Determine the [x, y] coordinate at the center of the cell enclosing the given text.  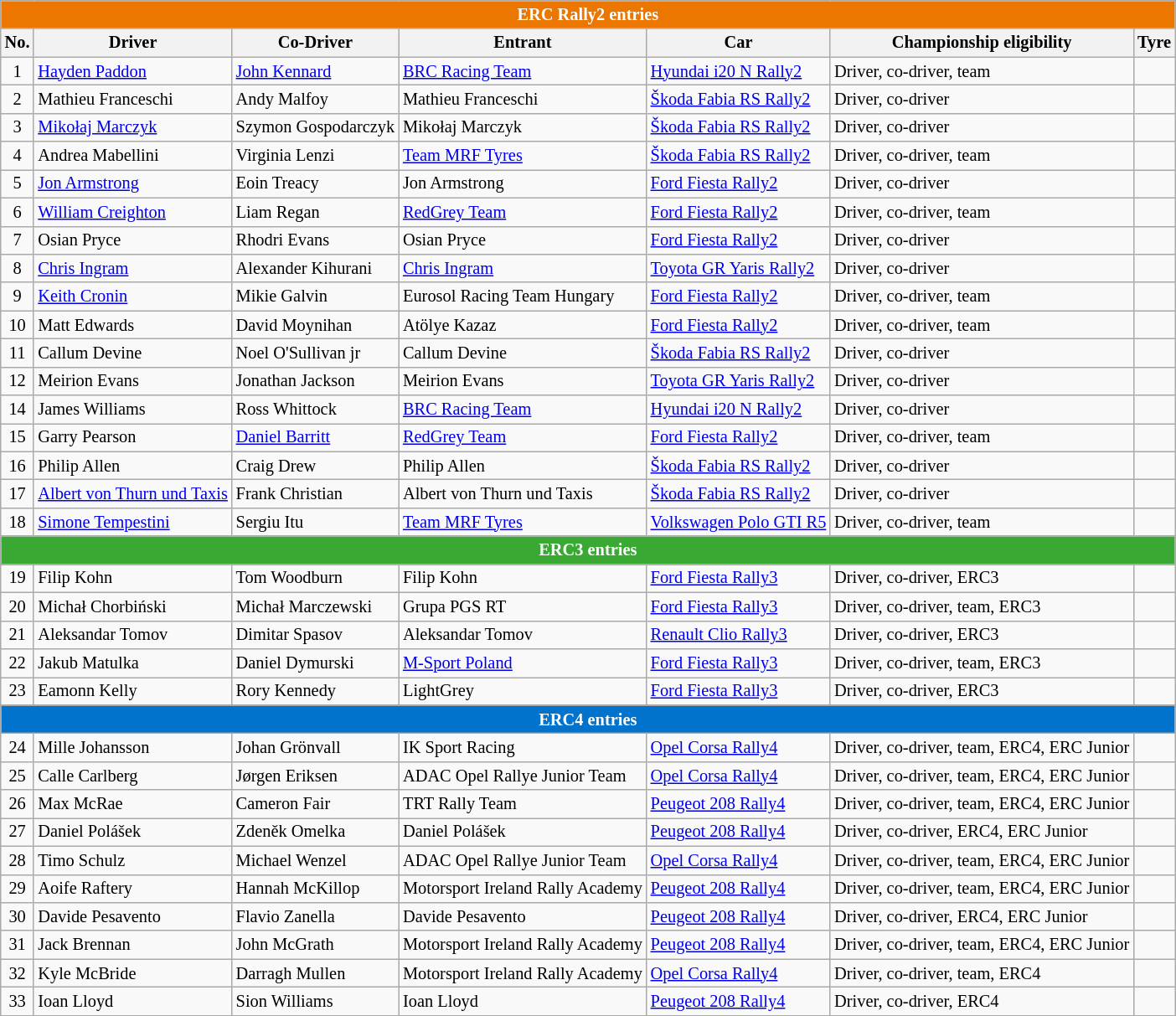
Mille Johansson [132, 747]
23 [18, 691]
Andrea Mabellini [132, 156]
Eoin Treacy [315, 183]
5 [18, 183]
Darragh Mullen [315, 973]
Liam Regan [315, 212]
Michał Chorbiński [132, 606]
Zdeněk Omelka [315, 832]
ERC3 entries [588, 550]
6 [18, 212]
24 [18, 747]
Co-Driver [315, 43]
Eamonn Kelly [132, 691]
Renault Clio Rally3 [739, 635]
David Moynihan [315, 325]
Entrant [523, 43]
11 [18, 353]
Dimitar Spasov [315, 635]
Virginia Lenzi [315, 156]
27 [18, 832]
Eurosol Racing Team Hungary [523, 297]
Frank Christian [315, 493]
LightGrey [523, 691]
20 [18, 606]
25 [18, 776]
29 [18, 889]
Rory Kennedy [315, 691]
12 [18, 381]
IK Sport Racing [523, 747]
Daniel Barritt [315, 437]
Garry Pearson [132, 437]
Driver, co-driver, team, ERC4 [982, 973]
ERC Rally2 entries [588, 14]
Driver, co-driver, ERC4 [982, 1001]
Jakub Matulka [132, 663]
4 [18, 156]
Michał Marczewski [315, 606]
Championship eligibility [982, 43]
14 [18, 410]
ERC4 entries [588, 719]
Kyle McBride [132, 973]
Michael Wenzel [315, 860]
Jonathan Jackson [315, 381]
Alexander Kihurani [315, 268]
1 [18, 71]
John McGrath [315, 945]
Daniel Dymurski [315, 663]
Sergiu Itu [315, 522]
17 [18, 493]
31 [18, 945]
15 [18, 437]
James Williams [132, 410]
32 [18, 973]
10 [18, 325]
Keith Cronin [132, 297]
Ross Whittock [315, 410]
Johan Grönvall [315, 747]
M-Sport Poland [523, 663]
8 [18, 268]
Tyre [1154, 43]
Craig Drew [315, 466]
Hannah McKillop [315, 889]
Calle Carlberg [132, 776]
33 [18, 1001]
Simone Tempestini [132, 522]
TRT Rally Team [523, 804]
Aoife Raftery [132, 889]
Mikie Galvin [315, 297]
Andy Malfoy [315, 99]
28 [18, 860]
Flavio Zanella [315, 916]
Noel O'Sullivan jr [315, 353]
Jørgen Eriksen [315, 776]
Car [739, 43]
Matt Edwards [132, 325]
Max McRae [132, 804]
Driver [132, 43]
16 [18, 466]
William Creighton [132, 212]
22 [18, 663]
Timo Schulz [132, 860]
21 [18, 635]
Szymon Gospodarczyk [315, 127]
Tom Woodburn [315, 578]
30 [18, 916]
Grupa PGS RT [523, 606]
2 [18, 99]
9 [18, 297]
No. [18, 43]
18 [18, 522]
Jack Brennan [132, 945]
3 [18, 127]
Rhodri Evans [315, 240]
Hayden Paddon [132, 71]
John Kennard [315, 71]
19 [18, 578]
Volkswagen Polo GTI R5 [739, 522]
26 [18, 804]
7 [18, 240]
Cameron Fair [315, 804]
Atölye Kazaz [523, 325]
Sion Williams [315, 1001]
